Output the (X, Y) coordinate of the center of the cell containing the given text.  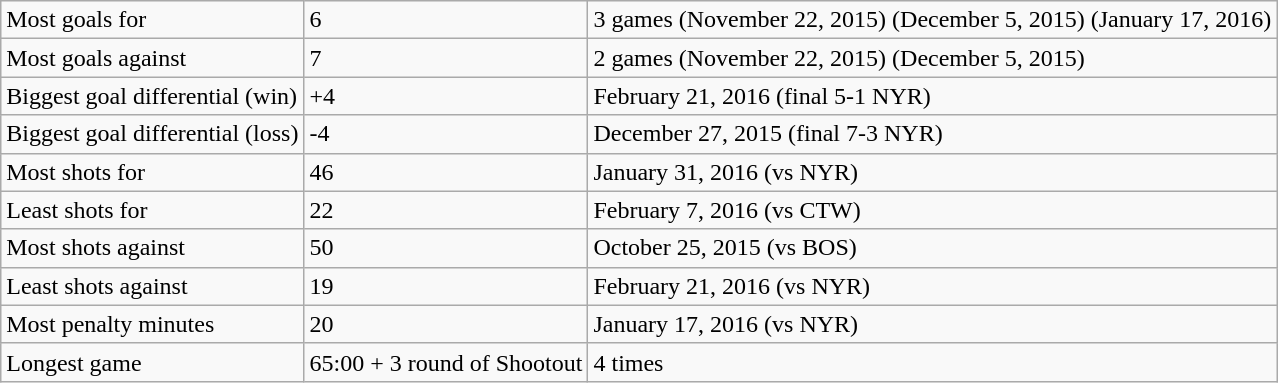
-4 (446, 134)
Most goals against (152, 58)
50 (446, 248)
Biggest goal differential (loss) (152, 134)
4 times (932, 362)
Most shots against (152, 248)
October 25, 2015 (vs BOS) (932, 248)
20 (446, 324)
Most shots for (152, 172)
46 (446, 172)
Longest game (152, 362)
Most penalty minutes (152, 324)
65:00 + 3 round of Shootout (446, 362)
22 (446, 210)
Most goals for (152, 20)
January 17, 2016 (vs NYR) (932, 324)
Biggest goal differential (win) (152, 96)
3 games (November 22, 2015) (December 5, 2015) (January 17, 2016) (932, 20)
6 (446, 20)
+4 (446, 96)
19 (446, 286)
2 games (November 22, 2015) (December 5, 2015) (932, 58)
January 31, 2016 (vs NYR) (932, 172)
February 7, 2016 (vs CTW) (932, 210)
7 (446, 58)
February 21, 2016 (final 5-1 NYR) (932, 96)
December 27, 2015 (final 7-3 NYR) (932, 134)
Least shots against (152, 286)
February 21, 2016 (vs NYR) (932, 286)
Least shots for (152, 210)
